Find where the given text appears and provide that cell's center as [X, Y] coordinate. 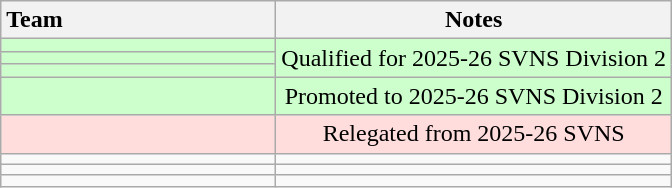
Notes [474, 20]
Promoted to 2025-26 SVNS Division 2 [474, 96]
Qualified for 2025-26 SVNS Division 2 [474, 58]
Team [138, 20]
Relegated from 2025-26 SVNS [474, 134]
